Extract the [X, Y] coordinate from the center of the cell holding the provided text.  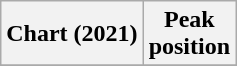
Chart (2021) [72, 34]
Peakposition [189, 34]
